Search for the cell housing the specified text and yield its [X, Y] center coordinate. 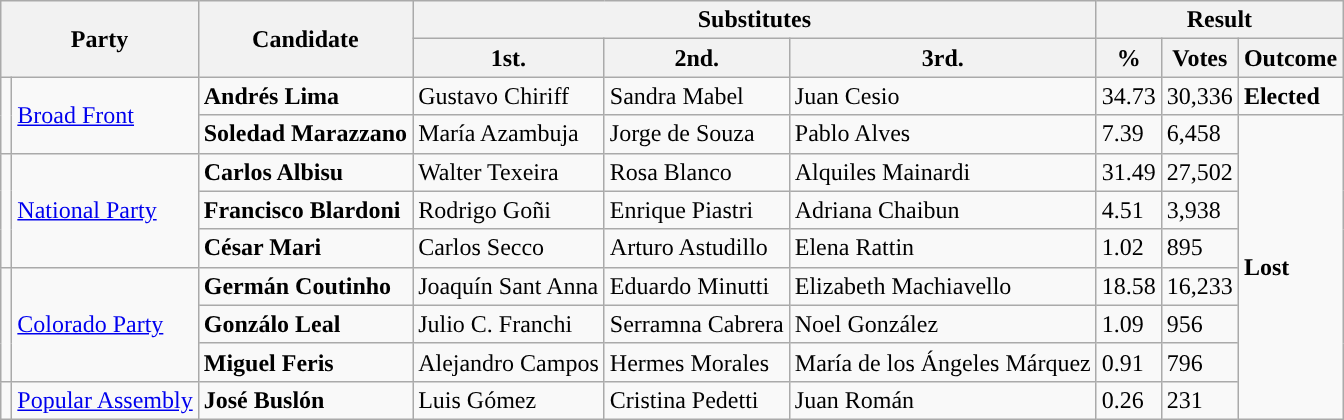
% [1128, 58]
Arturo Astudillo [696, 248]
Elizabeth Machiavello [942, 286]
Substitutes [755, 20]
956 [1200, 324]
Alquiles Mainardi [942, 172]
Broad Front [105, 115]
Party [100, 39]
Sandra Mabel [696, 96]
María Azambuja [509, 134]
César Mari [305, 248]
Luis Gómez [509, 400]
José Buslón [305, 400]
Colorado Party [105, 324]
Germán Coutinho [305, 286]
1.09 [1128, 324]
Andrés Lima [305, 96]
895 [1200, 248]
31.49 [1128, 172]
2nd. [696, 58]
Rosa Blanco [696, 172]
30,336 [1200, 96]
Alejandro Campos [509, 362]
Elena Rattin [942, 248]
Gonzálo Leal [305, 324]
3rd. [942, 58]
Lost [1290, 267]
Eduardo Minutti [696, 286]
Pablo Alves [942, 134]
Candidate [305, 39]
Cristina Pedetti [696, 400]
27,502 [1200, 172]
6,458 [1200, 134]
Carlos Secco [509, 248]
Elected [1290, 96]
0.26 [1128, 400]
Result [1219, 20]
Carlos Albisu [305, 172]
7.39 [1128, 134]
Joaquín Sant Anna [509, 286]
Jorge de Souza [696, 134]
Popular Assembly [105, 400]
Hermes Morales [696, 362]
Noel González [942, 324]
María de los Ángeles Márquez [942, 362]
National Party [105, 210]
4.51 [1128, 210]
Adriana Chaibun [942, 210]
Rodrigo Goñi [509, 210]
1st. [509, 58]
Walter Texeira [509, 172]
796 [1200, 362]
0.91 [1128, 362]
18.58 [1128, 286]
Serramna Cabrera [696, 324]
Votes [1200, 58]
Enrique Piastri [696, 210]
Miguel Feris [305, 362]
34.73 [1128, 96]
Outcome [1290, 58]
Julio C. Franchi [509, 324]
Juan Román [942, 400]
231 [1200, 400]
Juan Cesio [942, 96]
16,233 [1200, 286]
1.02 [1128, 248]
Francisco Blardoni [305, 210]
3,938 [1200, 210]
Soledad Marazzano [305, 134]
Gustavo Chiriff [509, 96]
